Return the [X, Y] coordinate for the center point of the cell that contains the specified text.  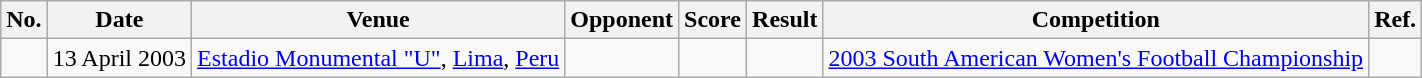
Opponent [622, 20]
Date [119, 20]
Result [785, 20]
2003 South American Women's Football Championship [1096, 58]
Ref. [1396, 20]
Estadio Monumental "U", Lima, Peru [378, 58]
Score [713, 20]
13 April 2003 [119, 58]
No. [24, 20]
Competition [1096, 20]
Venue [378, 20]
